From the cell containing the given text, extract its center point as [x, y] coordinate. 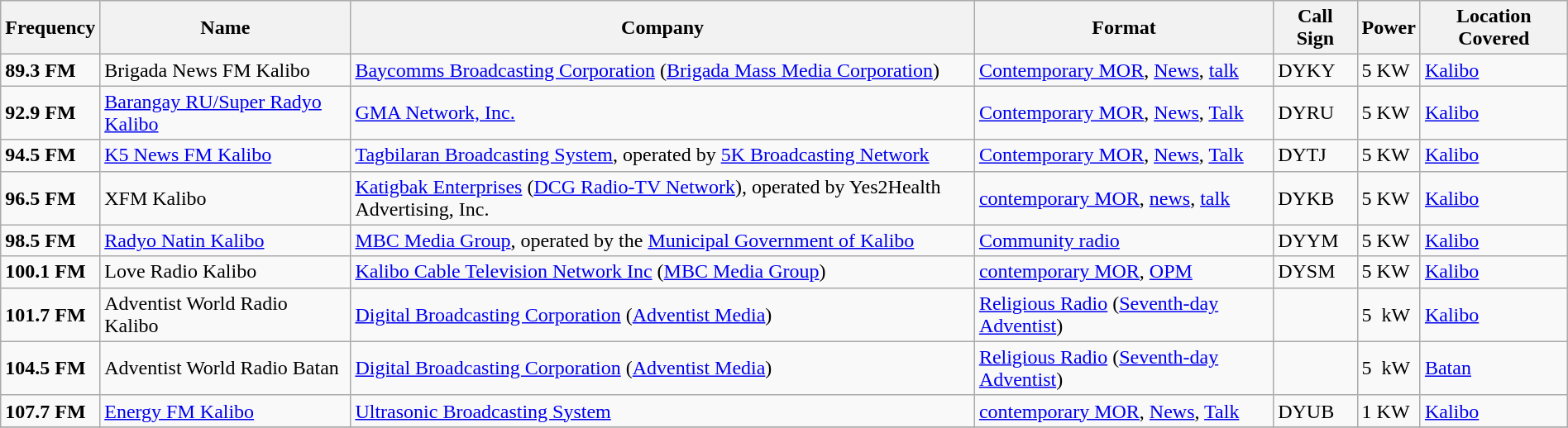
DYSM [1315, 272]
DYKB [1315, 198]
contemporary MOR, OPM [1123, 272]
94.5 FM [50, 155]
Katigbak Enterprises (DCG Radio-TV Network), operated by Yes2Health Advertising, Inc. [662, 198]
96.5 FM [50, 198]
Power [1389, 28]
DYKY [1315, 70]
Location Covered [1494, 28]
DYUB [1315, 411]
98.5 FM [50, 240]
GMA Network, Inc. [662, 112]
XFM Kalibo [225, 198]
Community radio [1123, 240]
Name [225, 28]
DYTJ [1315, 155]
Frequency [50, 28]
104.5 FM [50, 369]
Format [1123, 28]
DYYM [1315, 240]
Adventist World Radio Kalibo [225, 314]
Energy FM Kalibo [225, 411]
Contemporary MOR, News, talk [1123, 70]
100.1 FM [50, 272]
1 KW [1389, 411]
Batan [1494, 369]
Ultrasonic Broadcasting System [662, 411]
Adventist World Radio Batan [225, 369]
Brigada News FM Kalibo [225, 70]
Kalibo Cable Television Network Inc (MBC Media Group) [662, 272]
92.9 FM [50, 112]
K5 News FM Kalibo [225, 155]
contemporary MOR, news, talk [1123, 198]
89.3 FM [50, 70]
MBC Media Group, operated by the Municipal Government of Kalibo [662, 240]
DYRU [1315, 112]
Love Radio Kalibo [225, 272]
Tagbilaran Broadcasting System, operated by 5K Broadcasting Network [662, 155]
Company [662, 28]
contemporary MOR, News, Talk [1123, 411]
107.7 FM [50, 411]
Baycomms Broadcasting Corporation (Brigada Mass Media Corporation) [662, 70]
Radyo Natin Kalibo [225, 240]
Call Sign [1315, 28]
101.7 FM [50, 314]
Barangay RU/Super Radyo Kalibo [225, 112]
